From the cell containing the given text, extract its center point as (x, y) coordinate. 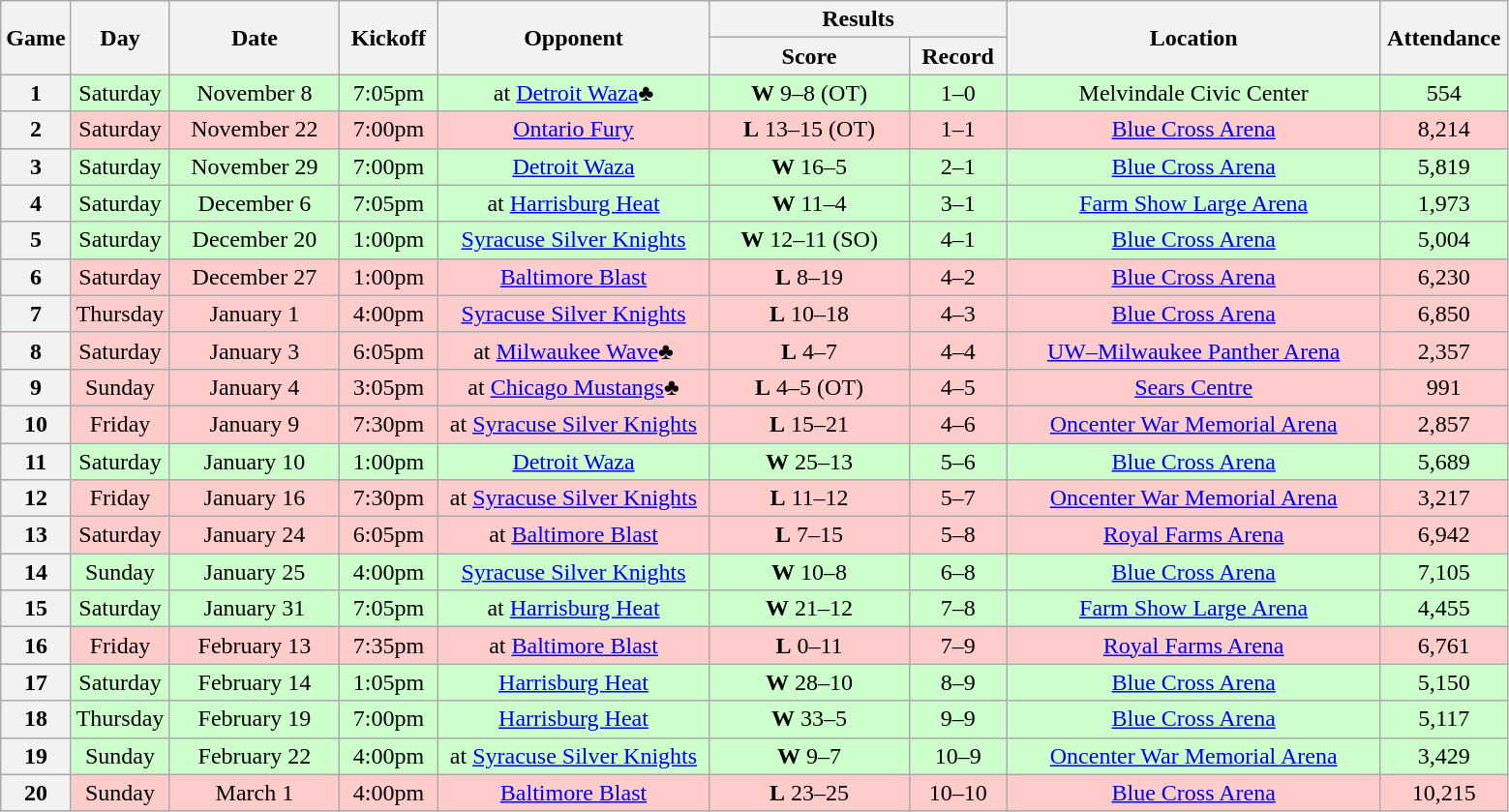
November 8 (255, 93)
5–7 (958, 498)
L 8–19 (809, 277)
L 13–15 (OT) (809, 130)
11 (36, 462)
19 (36, 756)
W 16–5 (809, 166)
1 (36, 93)
554 (1444, 93)
Location (1193, 38)
10–10 (958, 793)
4,455 (1444, 609)
5,819 (1444, 166)
12 (36, 498)
January 16 (255, 498)
Results (858, 19)
March 1 (255, 793)
3:05pm (389, 387)
6,230 (1444, 277)
4–2 (958, 277)
4–5 (958, 387)
February 13 (255, 646)
January 10 (255, 462)
2,357 (1444, 350)
991 (1444, 387)
L 7–15 (809, 535)
L 15–21 (809, 424)
W 28–10 (809, 682)
January 9 (255, 424)
December 27 (255, 277)
6,850 (1444, 314)
Opponent (573, 38)
7–9 (958, 646)
9–9 (958, 719)
4 (36, 203)
7 (36, 314)
3–1 (958, 203)
Record (958, 56)
2 (36, 130)
18 (36, 719)
6,761 (1444, 646)
February 22 (255, 756)
4–4 (958, 350)
1–0 (958, 93)
1,973 (1444, 203)
W 12–11 (SO) (809, 240)
January 1 (255, 314)
4–6 (958, 424)
5,689 (1444, 462)
10–9 (958, 756)
W 9–7 (809, 756)
5 (36, 240)
5,117 (1444, 719)
L 4–7 (809, 350)
Kickoff (389, 38)
Date (255, 38)
January 3 (255, 350)
2–1 (958, 166)
Score (809, 56)
9 (36, 387)
UW–Milwaukee Panther Arena (1193, 350)
10 (36, 424)
6–8 (958, 572)
W 33–5 (809, 719)
5–8 (958, 535)
at Detroit Waza♣ (573, 93)
January 24 (255, 535)
L 4–5 (OT) (809, 387)
3,429 (1444, 756)
Attendance (1444, 38)
February 19 (255, 719)
5,004 (1444, 240)
Game (36, 38)
at Chicago Mustangs♣ (573, 387)
January 4 (255, 387)
January 25 (255, 572)
Melvindale Civic Center (1193, 93)
1:05pm (389, 682)
1–1 (958, 130)
14 (36, 572)
16 (36, 646)
3,217 (1444, 498)
20 (36, 793)
6 (36, 277)
5–6 (958, 462)
L 10–18 (809, 314)
W 11–4 (809, 203)
7–8 (958, 609)
W 21–12 (809, 609)
10,215 (1444, 793)
at Milwaukee Wave♣ (573, 350)
Sears Centre (1193, 387)
4–1 (958, 240)
7,105 (1444, 572)
Ontario Fury (573, 130)
January 31 (255, 609)
W 10–8 (809, 572)
L 0–11 (809, 646)
15 (36, 609)
2,857 (1444, 424)
W 25–13 (809, 462)
7:35pm (389, 646)
17 (36, 682)
L 11–12 (809, 498)
6,942 (1444, 535)
4–3 (958, 314)
13 (36, 535)
5,150 (1444, 682)
L 23–25 (809, 793)
November 22 (255, 130)
December 20 (255, 240)
8–9 (958, 682)
W 9–8 (OT) (809, 93)
3 (36, 166)
8 (36, 350)
8,214 (1444, 130)
December 6 (255, 203)
February 14 (255, 682)
Day (120, 38)
November 29 (255, 166)
